Determine the [X, Y] coordinate at the center of the cell enclosing the given text.  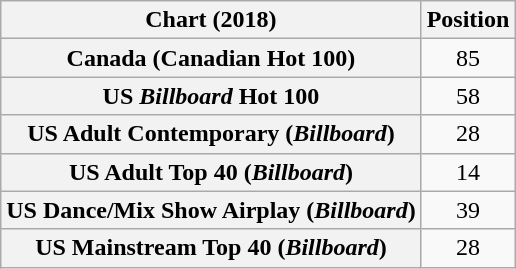
14 [468, 172]
US Adult Contemporary (Billboard) [211, 134]
85 [468, 58]
US Mainstream Top 40 (Billboard) [211, 248]
US Adult Top 40 (Billboard) [211, 172]
Chart (2018) [211, 20]
Canada (Canadian Hot 100) [211, 58]
US Billboard Hot 100 [211, 96]
39 [468, 210]
US Dance/Mix Show Airplay (Billboard) [211, 210]
58 [468, 96]
Position [468, 20]
